Pinpoint the cell where the given text exists, returning its [x, y] midpoint coordinate. 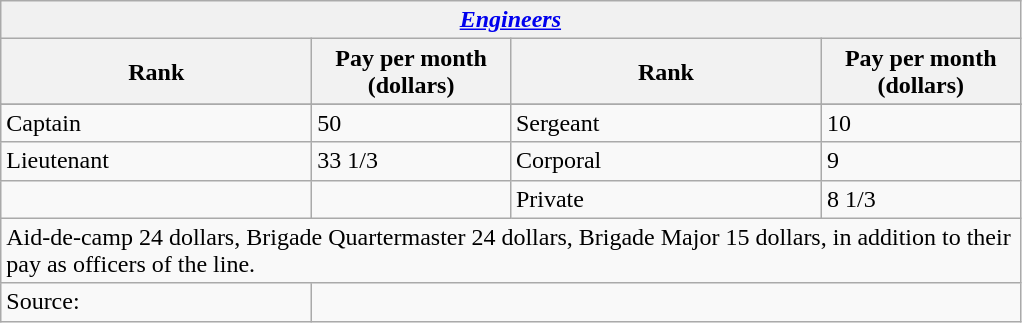
9 [920, 161]
Corporal [666, 161]
Engineers [510, 20]
Private [666, 199]
33 1/3 [412, 161]
Captain [156, 123]
Aid-de-camp 24 dollars, Brigade Quartermaster 24 dollars, Brigade Major 15 dollars, in addition to their pay as officers of the line. [510, 250]
Source: [156, 302]
8 1/3 [920, 199]
50 [412, 123]
Sergeant [666, 123]
Lieutenant [156, 161]
10 [920, 123]
